Locate the cell with the specified text and output its [x, y] center coordinate. 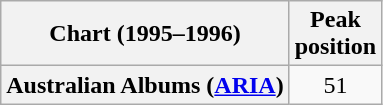
Australian Albums (ARIA) [145, 85]
Chart (1995–1996) [145, 34]
Peakposition [335, 34]
51 [335, 85]
